Identify which cell holds the provided text, then report its (X, Y) central coordinate. 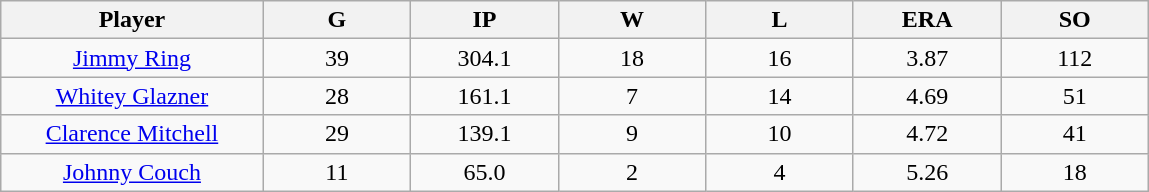
39 (337, 58)
65.0 (485, 172)
10 (780, 134)
29 (337, 134)
5.26 (927, 172)
11 (337, 172)
3.87 (927, 58)
4.72 (927, 134)
4.69 (927, 96)
ERA (927, 20)
IP (485, 20)
4 (780, 172)
161.1 (485, 96)
51 (1075, 96)
SO (1075, 20)
41 (1075, 134)
14 (780, 96)
16 (780, 58)
L (780, 20)
28 (337, 96)
Clarence Mitchell (132, 134)
304.1 (485, 58)
139.1 (485, 134)
2 (632, 172)
Whitey Glazner (132, 96)
7 (632, 96)
9 (632, 134)
Player (132, 20)
W (632, 20)
Johnny Couch (132, 172)
112 (1075, 58)
G (337, 20)
Jimmy Ring (132, 58)
